From the cell containing the given text, extract its center point as [X, Y] coordinate. 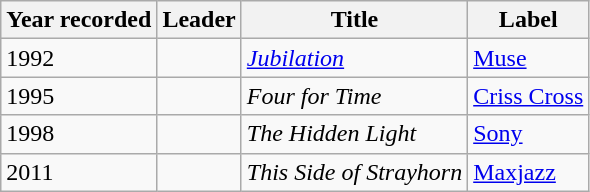
Leader [199, 20]
2011 [79, 172]
The Hidden Light [354, 134]
1992 [79, 58]
Muse [528, 58]
Four for Time [354, 96]
1995 [79, 96]
This Side of Strayhorn [354, 172]
1998 [79, 134]
Jubilation [354, 58]
Maxjazz [528, 172]
Criss Cross [528, 96]
Label [528, 20]
Title [354, 20]
Sony [528, 134]
Year recorded [79, 20]
